From the cell containing the given text, extract its center point as (X, Y) coordinate. 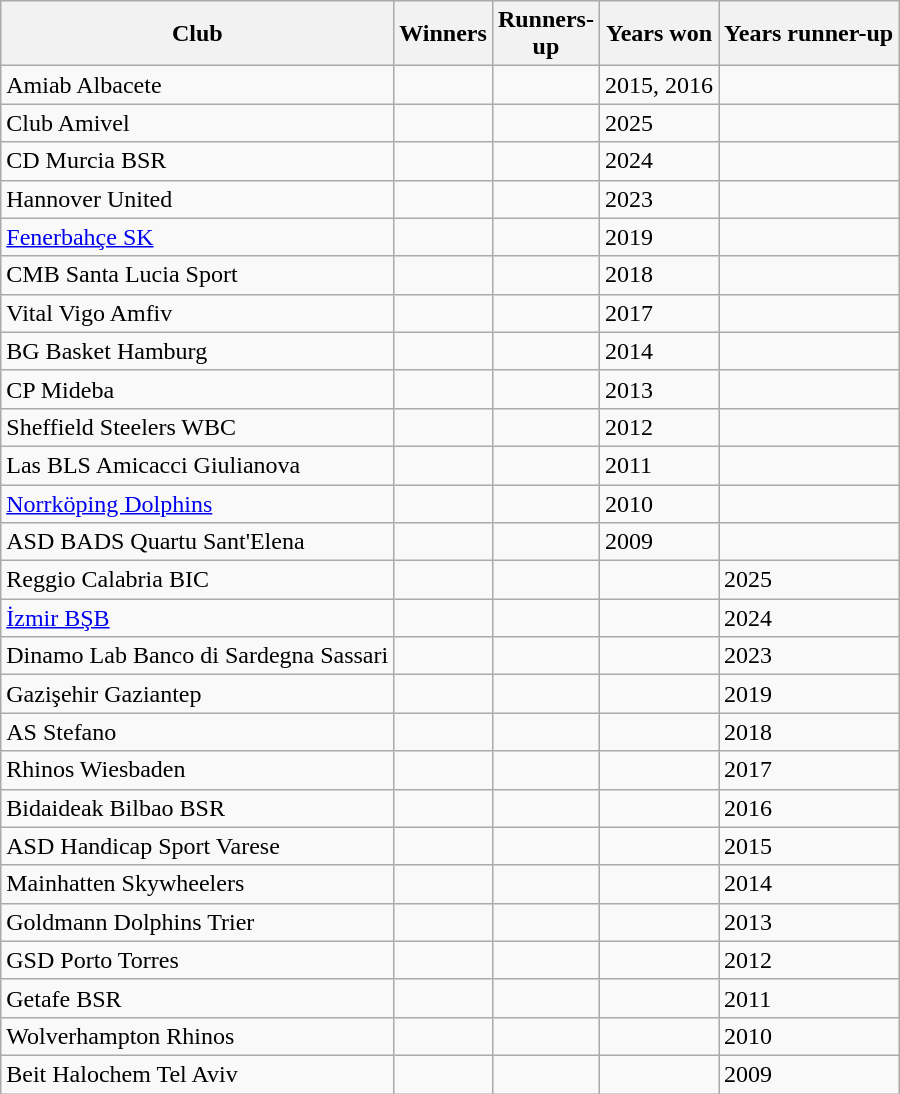
Fenerbahçe SK (198, 237)
GSD Porto Torres (198, 960)
CD Murcia BSR (198, 161)
Las BLS Amicacci Giulianova (198, 465)
2015 (809, 846)
2016 (809, 808)
İzmir BŞB (198, 618)
Hannover United (198, 199)
ASD BADS Quartu Sant'Elena (198, 542)
2015, 2016 (658, 85)
Years runner-up (809, 34)
AS Stefano (198, 732)
BG Basket Hamburg (198, 351)
Mainhatten Skywheelers (198, 884)
Wolverhampton Rhinos (198, 1036)
Rhinos Wiesbaden (198, 770)
Club Amivel (198, 123)
Runners-up (546, 34)
ASD Handicap Sport Varese (198, 846)
Years won (658, 34)
Getafe BSR (198, 998)
Club (198, 34)
CMB Santa Lucia Sport (198, 275)
Gazişehir Gaziantep (198, 694)
Amiab Albacete (198, 85)
Dinamo Lab Banco di Sardegna Sassari (198, 656)
CP Mideba (198, 389)
Winners (444, 34)
Beit Halochem Tel Aviv (198, 1074)
Bidaideak Bilbao BSR (198, 808)
Goldmann Dolphins Trier (198, 922)
Vital Vigo Amfiv (198, 313)
Norrköping Dolphins (198, 503)
Reggio Calabria BIC (198, 580)
Sheffield Steelers WBC (198, 427)
